Capture the cell that displays the provided text and extract its [x, y] central coordinate. 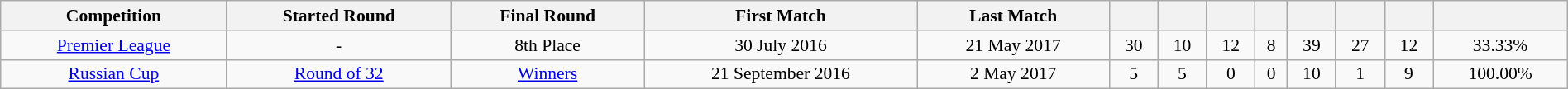
30 July 2016 [781, 45]
39 [1312, 45]
9 [1409, 74]
Round of 32 [339, 74]
8 [1272, 45]
21 May 2017 [1013, 45]
First Match [781, 16]
Started Round [339, 16]
Premier League [114, 45]
33.33% [1500, 45]
Final Round [547, 16]
Last Match [1013, 16]
30 [1133, 45]
8th Place [547, 45]
Competition [114, 16]
- [339, 45]
Winners [547, 74]
2 May 2017 [1013, 74]
21 September 2016 [781, 74]
27 [1360, 45]
Russian Cup [114, 74]
100.00% [1500, 74]
1 [1360, 74]
